Provide the [X, Y] coordinate of the cell's center where the given text is located.  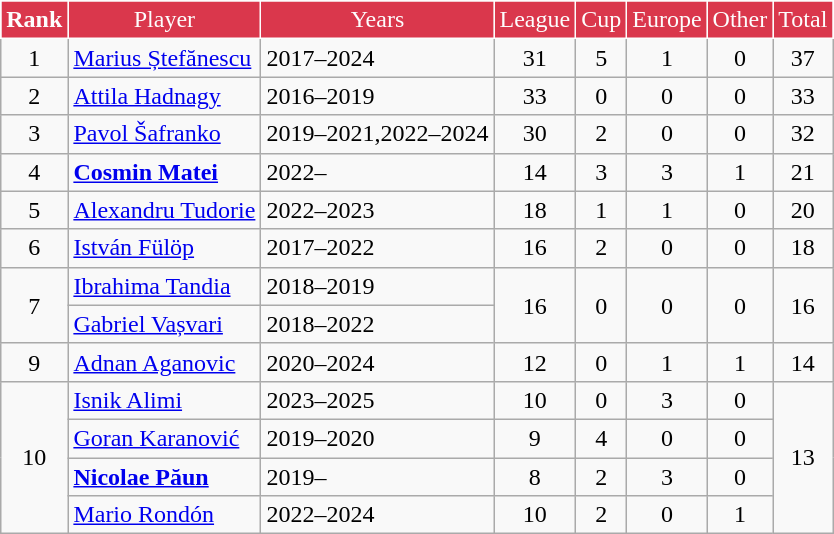
2016–2019 [378, 96]
Goran Karanović [164, 438]
Years [378, 20]
2022–2024 [378, 515]
Player [164, 20]
32 [803, 134]
2022– [378, 172]
Adnan Aganovic [164, 362]
Nicolae Păun [164, 477]
Mario Rondón [164, 515]
Ibrahima Tandia [164, 286]
2018–2022 [378, 324]
13 [803, 457]
21 [803, 172]
2023–2025 [378, 400]
20 [803, 210]
Alexandru Tudorie [164, 210]
Cosmin Matei [164, 172]
League [535, 20]
2019–2021,2022–2024 [378, 134]
2017–2024 [378, 58]
Attila Hadnagy [164, 96]
2020–2024 [378, 362]
István Fülöp [164, 248]
2019–2020 [378, 438]
6 [34, 248]
Gabriel Vașvari [164, 324]
8 [535, 477]
31 [535, 58]
Total [803, 20]
37 [803, 58]
Europe [667, 20]
Isnik Alimi [164, 400]
12 [535, 362]
Rank [34, 20]
2018–2019 [378, 286]
30 [535, 134]
2022–2023 [378, 210]
2019– [378, 477]
7 [34, 305]
Cup [602, 20]
2017–2022 [378, 248]
Other [740, 20]
Marius Ștefănescu [164, 58]
Pavol Šafranko [164, 134]
